Identify which cell holds the provided text, then report its (x, y) central coordinate. 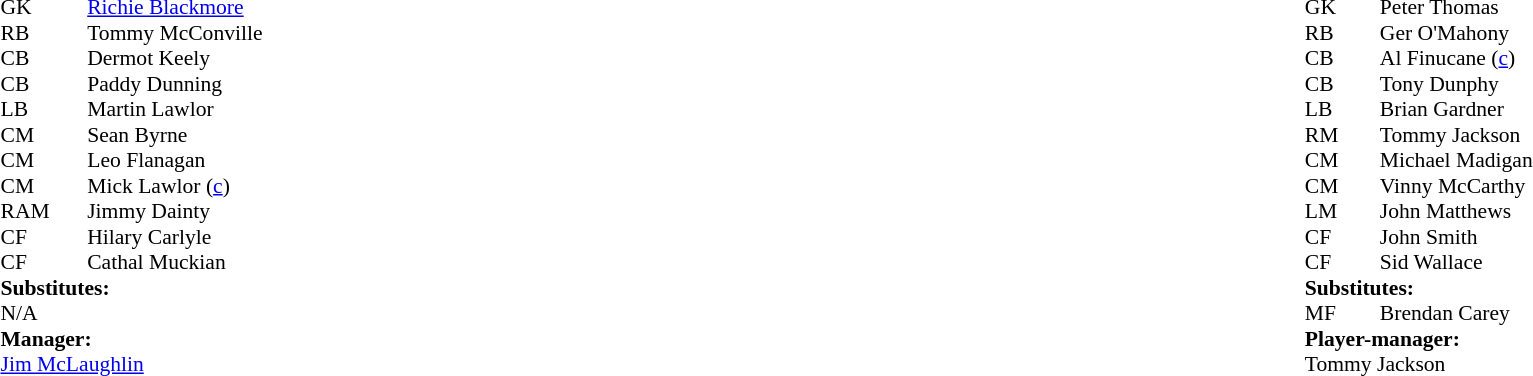
Tommy McConville (174, 33)
Leo Flanagan (174, 161)
Martin Lawlor (174, 109)
Dermot Keely (174, 59)
Paddy Dunning (174, 84)
Vinny McCarthy (1456, 186)
RM (1324, 135)
Brendan Carey (1456, 313)
Manager: (131, 339)
John Smith (1456, 237)
LM (1324, 211)
Michael Madigan (1456, 161)
RAM (24, 211)
Player-manager: (1419, 339)
Sid Wallace (1456, 263)
Tony Dunphy (1456, 84)
Jimmy Dainty (174, 211)
N/A (24, 313)
John Matthews (1456, 211)
Hilary Carlyle (174, 237)
Sean Byrne (174, 135)
Mick Lawlor (c) (174, 186)
Brian Gardner (1456, 109)
Al Finucane (c) (1456, 59)
Tommy Jackson (1456, 135)
Ger O'Mahony (1456, 33)
Cathal Muckian (174, 263)
MF (1324, 313)
